From the cell containing the given text, extract its center point as (X, Y) coordinate. 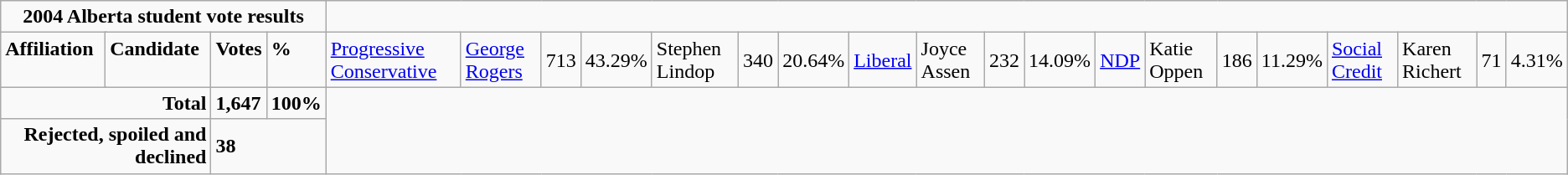
Stephen Lindop (695, 60)
14.09% (1060, 60)
Social Credit (1362, 60)
1,647 (239, 103)
Katie Oppen (1181, 60)
Karen Richert (1437, 60)
Progressive Conservative (394, 60)
340 (759, 60)
NDP (1121, 60)
Liberal (883, 60)
43.29% (616, 60)
Candidate (158, 60)
Joyce Assen (950, 60)
71 (1491, 60)
% (297, 60)
100% (297, 103)
4.31% (1536, 60)
Votes (239, 60)
20.64% (814, 60)
Rejected, spoiled and declined (106, 146)
Total (106, 103)
11.29% (1292, 60)
232 (1005, 60)
George Rogers (501, 60)
38 (268, 146)
2004 Alberta student vote results (163, 17)
713 (561, 60)
186 (1236, 60)
Affiliation (54, 60)
